For the text-containing cell, return its midpoint in (X, Y) coordinate format. 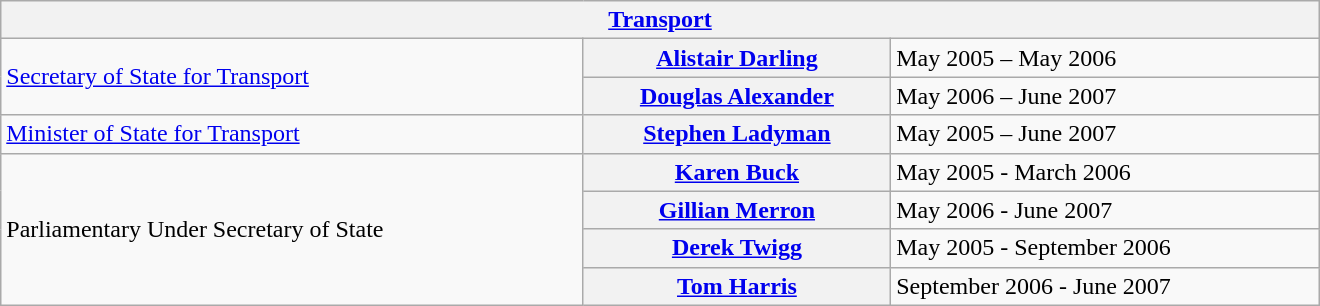
May 2005 - September 2006 (1106, 248)
Gillian Merron (737, 210)
Parliamentary Under Secretary of State (292, 229)
May 2006 - June 2007 (1106, 210)
Tom Harris (737, 286)
September 2006 - June 2007 (1106, 286)
Alistair Darling (737, 58)
Secretary of State for Transport (292, 77)
May 2006 – June 2007 (1106, 96)
May 2005 – May 2006 (1106, 58)
Karen Buck (737, 172)
Derek Twigg (737, 248)
Stephen Ladyman (737, 134)
Transport (660, 20)
May 2005 – June 2007 (1106, 134)
Douglas Alexander (737, 96)
May 2005 - March 2006 (1106, 172)
Minister of State for Transport (292, 134)
